Capture the cell that displays the provided text and extract its (X, Y) central coordinate. 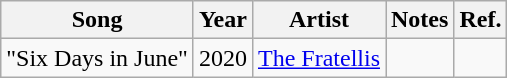
Ref. (480, 20)
Song (98, 20)
Artist (318, 20)
2020 (222, 58)
"Six Days in June" (98, 58)
Year (222, 20)
Notes (420, 20)
The Fratellis (318, 58)
